Return the [X, Y] coordinate for the center point of the cell that contains the specified text.  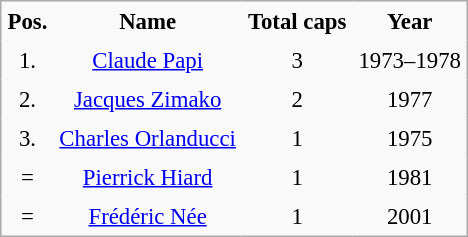
Total caps [298, 21]
Year [410, 21]
1973–1978 [410, 60]
3 [298, 60]
2 [298, 100]
1977 [410, 100]
1. [28, 60]
Jacques Zimako [148, 100]
2. [28, 100]
Frédéric Née [148, 216]
Pos. [28, 21]
2001 [410, 216]
3. [28, 138]
1975 [410, 138]
1981 [410, 178]
Pierrick Hiard [148, 178]
Name [148, 21]
Charles Orlanducci [148, 138]
Claude Papi [148, 60]
